Search for the cell housing the specified text and yield its (X, Y) center coordinate. 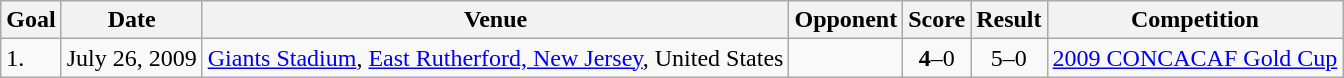
Giants Stadium, East Rutherford, New Jersey, United States (496, 58)
2009 CONCACAF Gold Cup (1195, 58)
July 26, 2009 (132, 58)
Opponent (846, 20)
5–0 (1009, 58)
Goal (31, 20)
Competition (1195, 20)
Score (937, 20)
Venue (496, 20)
Result (1009, 20)
1. (31, 58)
4–0 (937, 58)
Date (132, 20)
